Capture the cell that displays the provided text and extract its (x, y) central coordinate. 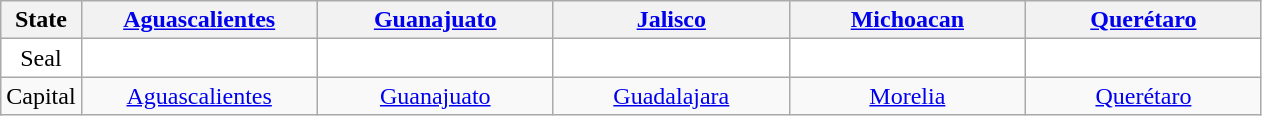
Guadalajara (671, 96)
Capital (41, 96)
Morelia (907, 96)
Jalisco (671, 20)
Seal (41, 58)
Michoacan (907, 20)
State (41, 20)
